Detect which cell encompasses the target text, then output its [x, y] center coordinate. 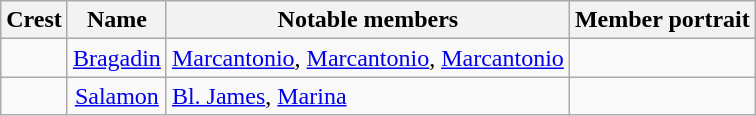
Member portrait [662, 20]
Crest [34, 20]
Bragadin [116, 58]
Name [116, 20]
Salamon [116, 96]
Bl. James, Marina [368, 96]
Marcantonio, Marcantonio, Marcantonio [368, 58]
Notable members [368, 20]
